Return the [x, y] coordinate for the center point of the cell that contains the specified text.  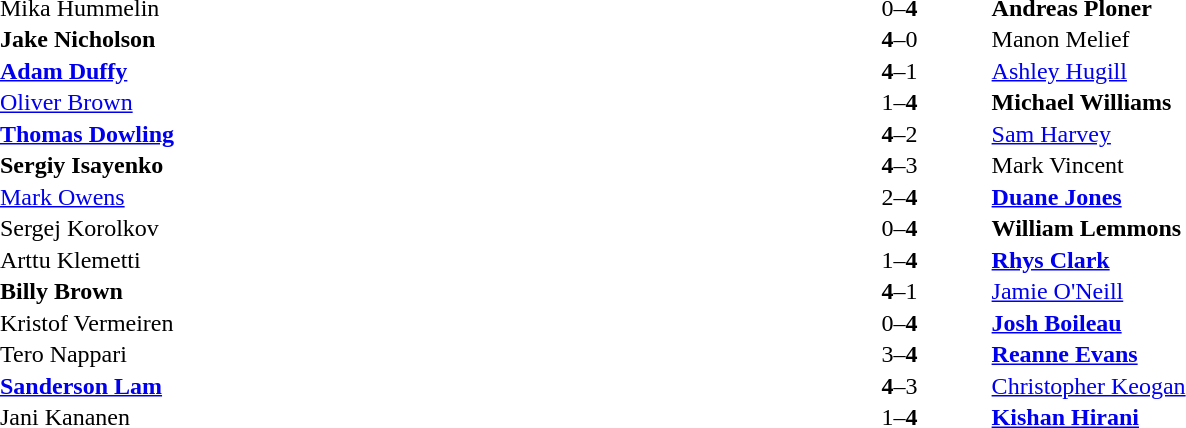
4–0 [899, 39]
4–2 [899, 134]
2–4 [899, 197]
3–4 [899, 355]
